Locate the cell with the specified text and output its (x, y) center coordinate. 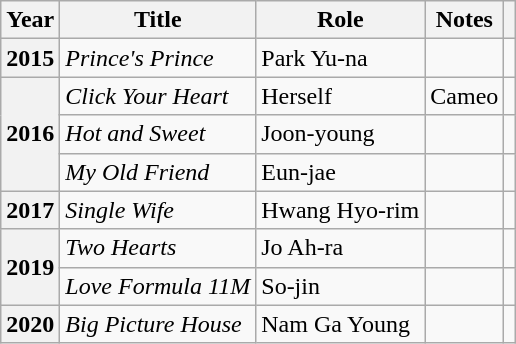
Single Wife (158, 210)
Jo Ah-ra (340, 248)
Nam Ga Young (340, 324)
Eun-jae (340, 172)
Hwang Hyo-rim (340, 210)
Year (30, 20)
2020 (30, 324)
Notes (464, 20)
Click Your Heart (158, 96)
2015 (30, 58)
Park Yu-na (340, 58)
Love Formula 11M (158, 286)
My Old Friend (158, 172)
Title (158, 20)
Prince's Prince (158, 58)
2016 (30, 134)
Hot and Sweet (158, 134)
Joon-young (340, 134)
Cameo (464, 96)
Big Picture House (158, 324)
Role (340, 20)
Two Hearts (158, 248)
Herself (340, 96)
2019 (30, 267)
So-jin (340, 286)
2017 (30, 210)
